Find where the given text appears and provide that cell's center as [X, Y] coordinate. 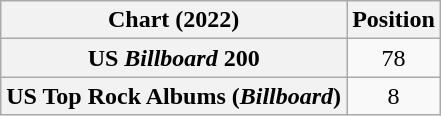
US Billboard 200 [174, 58]
US Top Rock Albums (Billboard) [174, 96]
8 [394, 96]
Chart (2022) [174, 20]
Position [394, 20]
78 [394, 58]
